Identify which cell holds the provided text, then report its [x, y] central coordinate. 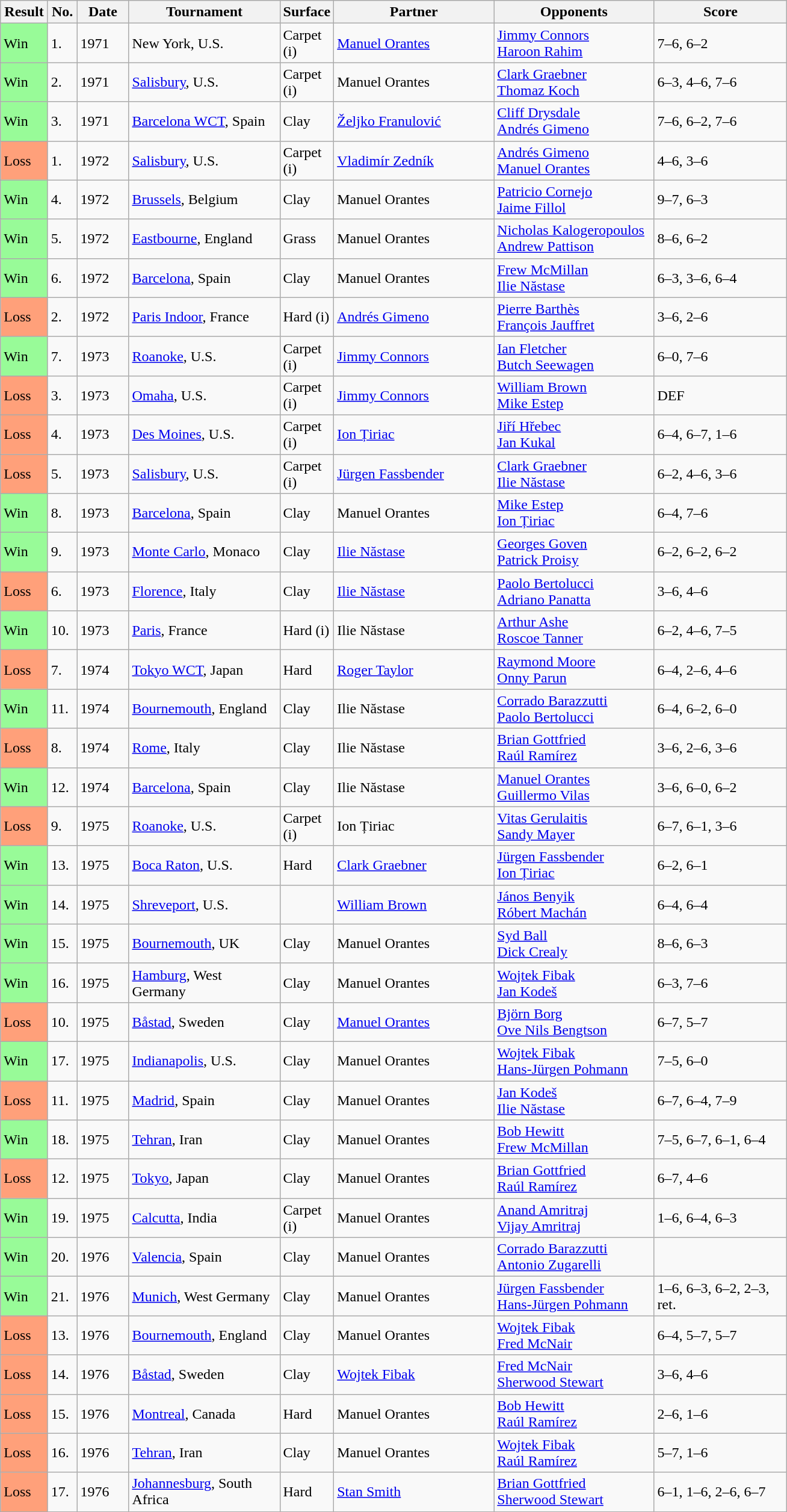
6–4, 2–6, 4–6 [721, 669]
Montreal, Canada [205, 1413]
Jürgen Fassbender Hans-Jürgen Pohmann [574, 1297]
6–7, 5–7 [721, 1022]
Bob Hewitt Frew McMillan [574, 1140]
Andrés Gimeno Manuel Orantes [574, 160]
Wojtek Fibak Jan Kodeš [574, 982]
Nicholas Kalogeropoulos Andrew Pattison [574, 238]
Indianapolis, U.S. [205, 1061]
6–1, 1–6, 2–6, 6–7 [721, 1492]
Paris Indoor, France [205, 317]
Anand Amritraj Vijay Amritraj [574, 1218]
Clark Graebner Thomaz Koch [574, 82]
Arthur Ashe Roscoe Tanner [574, 631]
Clark Graebner Ilie Năstase [574, 473]
Wojtek Fibak Hans-Jürgen Pohmann [574, 1061]
20. [63, 1257]
3–6, 2–6, 3–6 [721, 748]
Tokyo WCT, Japan [205, 669]
Valencia, Spain [205, 1257]
6–3, 4–6, 7–6 [721, 82]
Partner [414, 12]
Patricio Cornejo Jaime Fillol [574, 200]
Hamburg, West Germany [205, 982]
Paolo Bertolucci Adriano Panatta [574, 591]
7–6, 6–2 [721, 43]
Shreveport, U.S. [205, 904]
Bob Hewitt Raúl Ramírez [574, 1413]
6–7, 4–6 [721, 1179]
Florence, Italy [205, 591]
5–7, 1–6 [721, 1453]
1–6, 6–4, 6–3 [721, 1218]
21. [63, 1297]
2–6, 1–6 [721, 1413]
7–5, 6–7, 6–1, 6–4 [721, 1140]
Vladimír Zedník [414, 160]
William Brown Mike Estep [574, 395]
Tournament [205, 12]
7–6, 6–2, 7–6 [721, 122]
Jürgen Fassbender [414, 473]
Pierre Barthès François Jauffret [574, 317]
Wojtek Fibak [414, 1375]
Vitas Gerulaitis Sandy Mayer [574, 826]
Surface [307, 12]
1–6, 6–3, 6–2, 2–3, ret. [721, 1297]
Mike Estep Ion Țiriac [574, 513]
Cliff Drysdale Andrés Gimeno [574, 122]
3–6, 2–6 [721, 317]
Munich, West Germany [205, 1297]
7–5, 6–0 [721, 1061]
18. [63, 1140]
Jürgen Fassbender Ion Țiriac [574, 866]
Calcutta, India [205, 1218]
Barcelona WCT, Spain [205, 122]
No. [63, 12]
Jiří Hřebec Jan Kukal [574, 435]
Jimmy Connors Haroon Rahim [574, 43]
9–7, 6–3 [721, 200]
Jan Kodeš Ilie Năstase [574, 1100]
Corrado Barazzutti Paolo Bertolucci [574, 709]
Result [24, 12]
Syd Ball Dick Crealy [574, 944]
Wojtek Fibak Fred McNair [574, 1335]
8–6, 6–3 [721, 944]
Tokyo, Japan [205, 1179]
6–4, 6–7, 1–6 [721, 435]
Opponents [574, 12]
Wojtek Fibak Raúl Ramírez [574, 1453]
János Benyik Róbert Machán [574, 904]
6–0, 7–6 [721, 356]
Manuel Orantes Guillermo Vilas [574, 787]
6–3, 3–6, 6–4 [721, 278]
6–4, 7–6 [721, 513]
6–3, 7–6 [721, 982]
Željko Franulović [414, 122]
6–2, 6–2, 6–2 [721, 553]
Raymond Moore Onny Parun [574, 669]
Johannesburg, South Africa [205, 1492]
Grass [307, 238]
Ian Fletcher Butch Seewagen [574, 356]
Fred McNair Sherwood Stewart [574, 1375]
6–2, 4–6, 3–6 [721, 473]
Des Moines, U.S. [205, 435]
6–7, 6–4, 7–9 [721, 1100]
Score [721, 12]
Clark Graebner [414, 866]
6–4, 5–7, 5–7 [721, 1335]
6–7, 6–1, 3–6 [721, 826]
Björn Borg Ove Nils Bengtson [574, 1022]
Bournemouth, UK [205, 944]
6–4, 6–2, 6–0 [721, 709]
Brian Gottfried Sherwood Stewart [574, 1492]
19. [63, 1218]
8–6, 6–2 [721, 238]
Andrés Gimeno [414, 317]
6–4, 6–4 [721, 904]
Boca Raton, U.S. [205, 866]
DEF [721, 395]
Monte Carlo, Monaco [205, 553]
Roger Taylor [414, 669]
6–2, 6–1 [721, 866]
William Brown [414, 904]
Madrid, Spain [205, 1100]
Date [103, 12]
Georges Goven Patrick Proisy [574, 553]
Eastbourne, England [205, 238]
4–6, 3–6 [721, 160]
6–2, 4–6, 7–5 [721, 631]
Brussels, Belgium [205, 200]
Paris, France [205, 631]
3–6, 6–0, 6–2 [721, 787]
New York, U.S. [205, 43]
Rome, Italy [205, 748]
Omaha, U.S. [205, 395]
Stan Smith [414, 1492]
Frew McMillan Ilie Năstase [574, 278]
Corrado Barazzutti Antonio Zugarelli [574, 1257]
